Capture the cell that displays the provided text and extract its (X, Y) central coordinate. 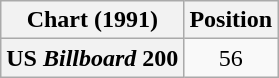
56 (231, 58)
Chart (1991) (92, 20)
US Billboard 200 (92, 58)
Position (231, 20)
